Detect which cell encompasses the target text, then output its (X, Y) center coordinate. 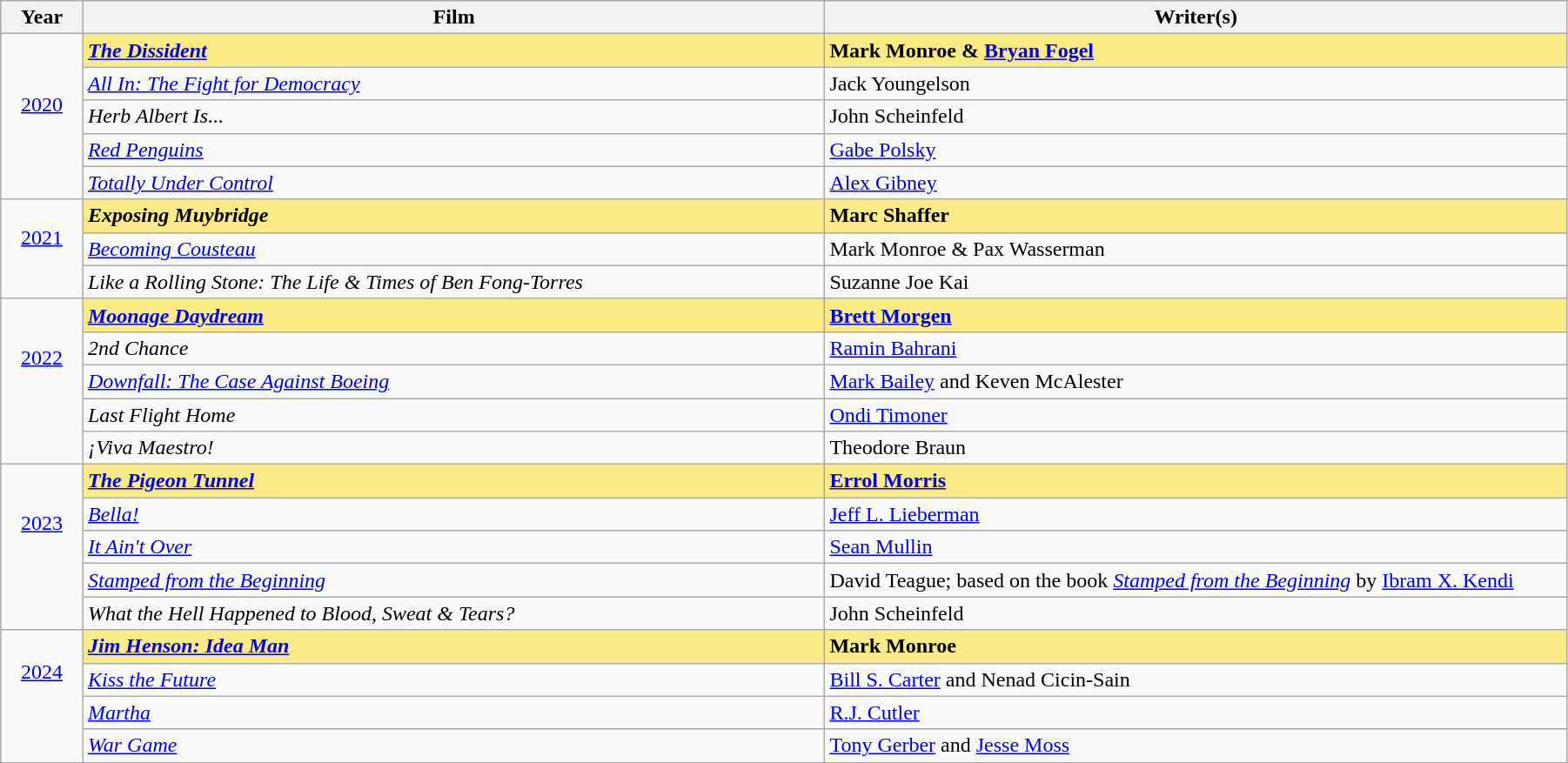
Stamped from the Beginning (453, 580)
Kiss the Future (453, 679)
Ramin Bahrani (1196, 348)
Like a Rolling Stone: The Life & Times of Ben Fong-Torres (453, 282)
Mark Monroe & Bryan Fogel (1196, 50)
2023 (42, 547)
Downfall: The Case Against Boeing (453, 381)
David Teague; based on the book Stamped from the Beginning by Ibram X. Kendi (1196, 580)
Alex Gibney (1196, 183)
Suzanne Joe Kai (1196, 282)
2022 (42, 381)
Herb Albert Is... (453, 117)
Mark Monroe & Pax Wasserman (1196, 249)
Red Penguins (453, 150)
War Game (453, 746)
Tony Gerber and Jesse Moss (1196, 746)
2020 (42, 117)
The Pigeon Tunnel (453, 481)
What the Hell Happened to Blood, Sweat & Tears? (453, 613)
All In: The Fight for Democracy (453, 84)
R.J. Cutler (1196, 713)
Bella! (453, 514)
Mark Bailey and Keven McAlester (1196, 381)
Jack Youngelson (1196, 84)
Exposing Muybridge (453, 216)
2021 (42, 249)
Last Flight Home (453, 415)
Film (453, 17)
2024 (42, 696)
Year (42, 17)
Moonage Daydream (453, 315)
Sean Mullin (1196, 547)
Theodore Braun (1196, 448)
Errol Morris (1196, 481)
Ondi Timoner (1196, 415)
Mark Monroe (1196, 646)
It Ain't Over (453, 547)
Totally Under Control (453, 183)
The Dissident (453, 50)
Bill S. Carter and Nenad Cicin-Sain (1196, 679)
Martha (453, 713)
Gabe Polsky (1196, 150)
Marc Shaffer (1196, 216)
2nd Chance (453, 348)
Jim Henson: Idea Man (453, 646)
Brett Morgen (1196, 315)
Becoming Cousteau (453, 249)
Writer(s) (1196, 17)
Jeff L. Lieberman (1196, 514)
¡Viva Maestro! (453, 448)
